Scan for the cell matching the given text and deliver its (x, y) coordinate at center. 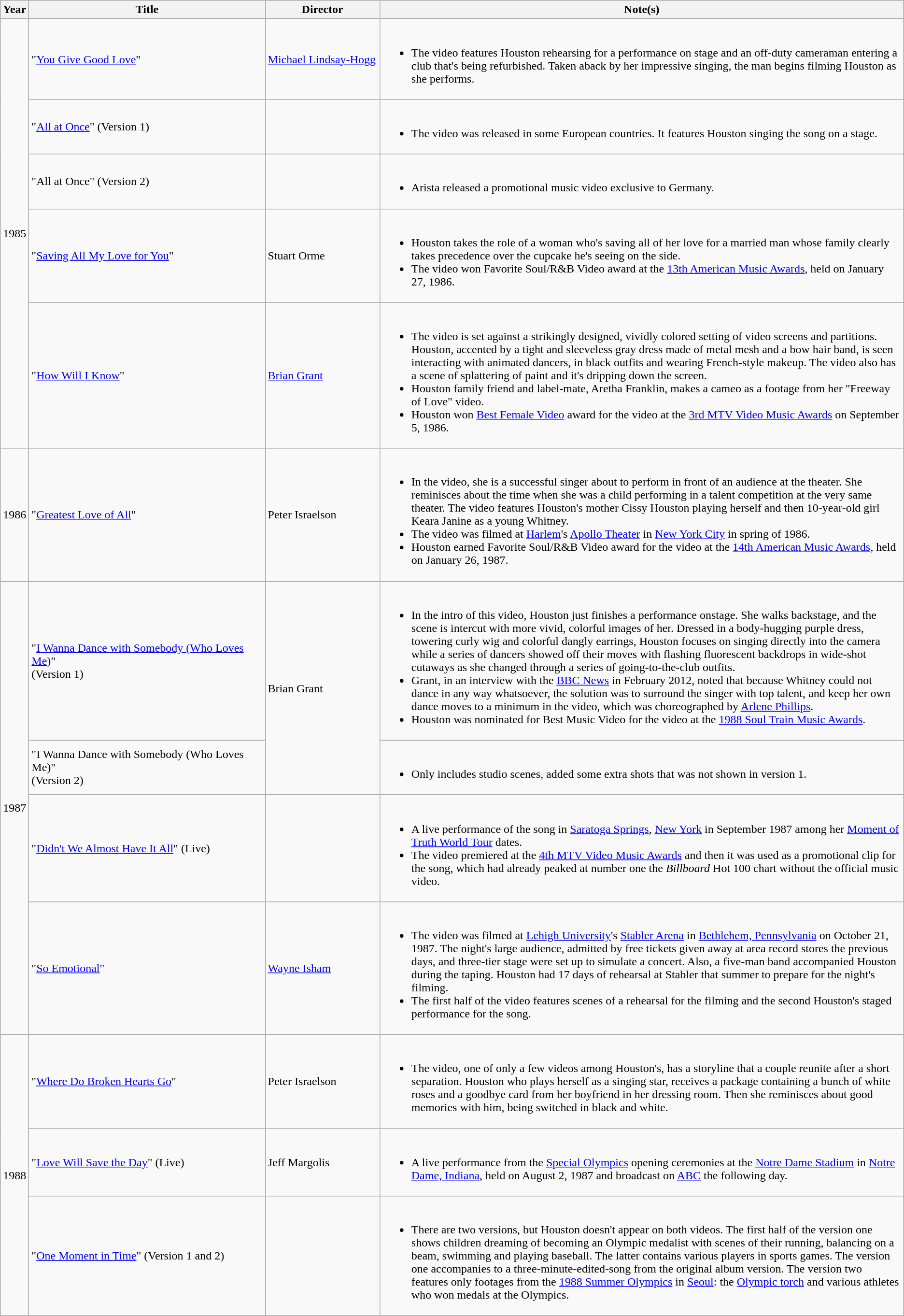
"You Give Good Love" (147, 59)
"Where Do Broken Hearts Go" (147, 1081)
1988 (14, 1175)
"I Wanna Dance with Somebody (Who Loves Me)"(Version 2) (147, 767)
Arista released a promotional music video exclusive to Germany. (641, 182)
"Saving All My Love for You" (147, 256)
"So Emotional" (147, 968)
Stuart Orme (323, 256)
"Love Will Save the Day" (Live) (147, 1162)
"How Will I Know" (147, 375)
Title (147, 10)
The video was released in some European countries. It features Houston singing the song on a stage. (641, 127)
"Didn't We Almost Have It All" (Live) (147, 848)
Jeff Margolis (323, 1162)
1987 (14, 808)
"All at Once" (Version 2) (147, 182)
Note(s) (641, 10)
"All at Once" (Version 1) (147, 127)
"I Wanna Dance with Somebody (Who Loves Me)"(Version 1) (147, 661)
"One Moment in Time" (Version 1 and 2) (147, 1256)
Wayne Isham (323, 968)
Director (323, 10)
Only includes studio scenes, added some extra shots that was not shown in version 1. (641, 767)
1986 (14, 515)
1985 (14, 234)
Year (14, 10)
"Greatest Love of All" (147, 515)
Michael Lindsay-Hogg (323, 59)
